Output the (x, y) coordinate of the center of the cell containing the given text.  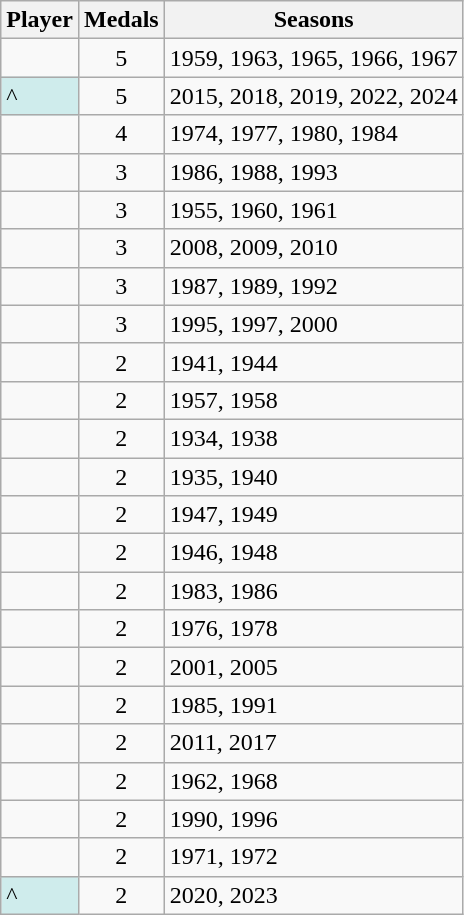
Medals (121, 20)
1946, 1948 (314, 553)
1990, 1996 (314, 819)
1957, 1958 (314, 400)
1971, 1972 (314, 857)
1934, 1938 (314, 438)
4 (121, 134)
2015, 2018, 2019, 2022, 2024 (314, 96)
1955, 1960, 1961 (314, 210)
1962, 1968 (314, 781)
Seasons (314, 20)
1935, 1940 (314, 477)
1983, 1986 (314, 591)
1986, 1988, 1993 (314, 172)
1987, 1989, 1992 (314, 286)
1985, 1991 (314, 705)
1941, 1944 (314, 362)
1959, 1963, 1965, 1966, 1967 (314, 58)
1947, 1949 (314, 515)
2008, 2009, 2010 (314, 248)
1974, 1977, 1980, 1984 (314, 134)
1976, 1978 (314, 629)
2020, 2023 (314, 895)
Player (40, 20)
1995, 1997, 2000 (314, 324)
2011, 2017 (314, 743)
2001, 2005 (314, 667)
